Search for the cell housing the specified text and yield its [x, y] center coordinate. 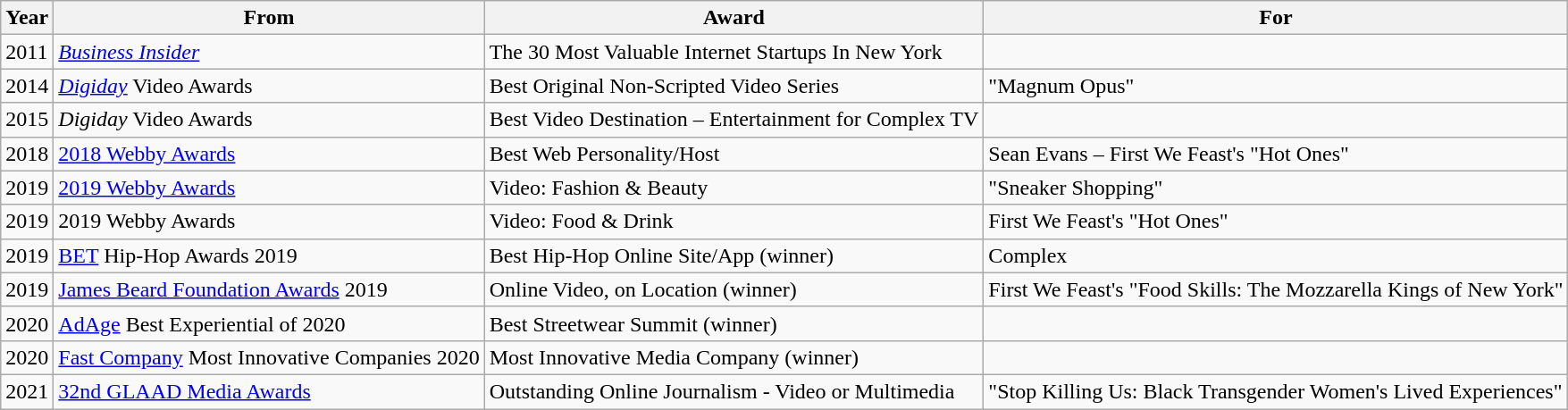
Complex [1276, 255]
Award [734, 18]
2011 [27, 52]
Best Web Personality/Host [734, 154]
AdAge Best Experiential of 2020 [269, 323]
BET Hip-Hop Awards 2019 [269, 255]
Business Insider [269, 52]
Video: Food & Drink [734, 222]
32nd GLAAD Media Awards [269, 391]
First We Feast's "Food Skills: The Mozzarella Kings of New York" [1276, 289]
Best Streetwear Summit (winner) [734, 323]
Outstanding Online Journalism - Video or Multimedia [734, 391]
2021 [27, 391]
James Beard Foundation Awards 2019 [269, 289]
Best Video Destination – Entertainment for Complex TV [734, 120]
Online Video, on Location (winner) [734, 289]
Most Innovative Media Company (winner) [734, 357]
First We Feast's "Hot Ones" [1276, 222]
Year [27, 18]
Best Hip-Hop Online Site/App (winner) [734, 255]
2018 [27, 154]
The 30 Most Valuable Internet Startups In New York [734, 52]
Sean Evans – First We Feast's "Hot Ones" [1276, 154]
Video: Fashion & Beauty [734, 188]
2015 [27, 120]
"Stop Killing Us: Black Transgender Women's Lived Experiences" [1276, 391]
Best Original Non-Scripted Video Series [734, 86]
"Magnum Opus" [1276, 86]
Fast Company Most Innovative Companies 2020 [269, 357]
"Sneaker Shopping" [1276, 188]
2018 Webby Awards [269, 154]
From [269, 18]
2014 [27, 86]
For [1276, 18]
